Scan for the cell matching the given text and deliver its (X, Y) coordinate at center. 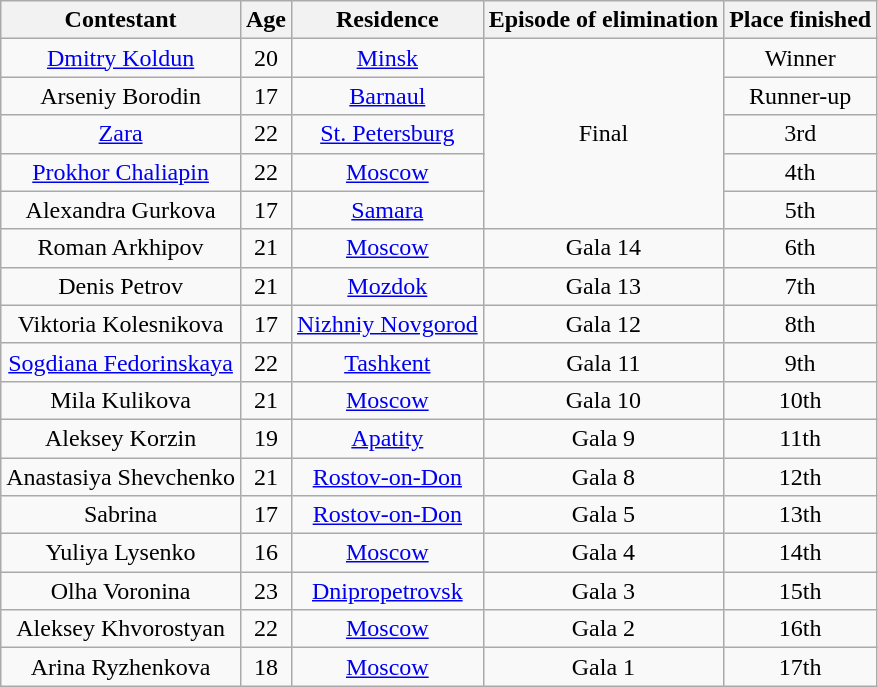
Arseniy Borodin (121, 96)
9th (800, 362)
Nizhniy Novgorod (387, 324)
Apatity (387, 438)
7th (800, 286)
16th (800, 629)
Dnipropetrovsk (387, 591)
Episode of elimination (603, 20)
Sabrina (121, 515)
Gala 2 (603, 629)
20 (266, 58)
5th (800, 210)
Mozdok (387, 286)
Mila Kulikova (121, 400)
4th (800, 172)
Yuliya Lysenko (121, 553)
Gala 9 (603, 438)
Prokhor Chaliapin (121, 172)
10th (800, 400)
Place finished (800, 20)
13th (800, 515)
St. Petersburg (387, 134)
Roman Arkhipov (121, 248)
Winner (800, 58)
Olha Voronina (121, 591)
3rd (800, 134)
Dmitry Koldun (121, 58)
Gala 12 (603, 324)
Viktoria Kolesnikova (121, 324)
Anastasiya Shevchenko (121, 477)
Barnaul (387, 96)
Runner-up (800, 96)
6th (800, 248)
16 (266, 553)
Gala 3 (603, 591)
Gala 4 (603, 553)
Arina Ryzhenkova (121, 667)
Gala 14 (603, 248)
15th (800, 591)
Gala 13 (603, 286)
Gala 11 (603, 362)
8th (800, 324)
Samara (387, 210)
Final (603, 134)
Contestant (121, 20)
Aleksey Khvorostyan (121, 629)
Gala 10 (603, 400)
17th (800, 667)
Denis Petrov (121, 286)
Alexandra Gurkova (121, 210)
Aleksey Korzin (121, 438)
14th (800, 553)
18 (266, 667)
Gala 5 (603, 515)
Minsk (387, 58)
12th (800, 477)
Gala 8 (603, 477)
19 (266, 438)
23 (266, 591)
Residence (387, 20)
Tashkent (387, 362)
Gala 1 (603, 667)
Age (266, 20)
11th (800, 438)
Zara (121, 134)
Sogdiana Fedorinskaya (121, 362)
